Provide the [X, Y] coordinate of the cell's center where the given text is located.  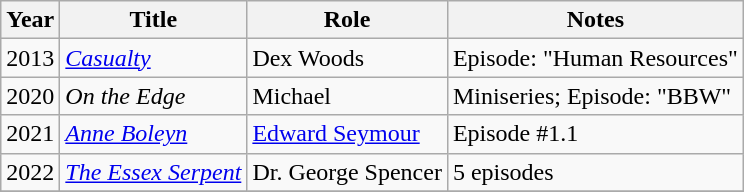
On the Edge [154, 96]
The Essex Serpent [154, 172]
2013 [30, 58]
5 episodes [595, 172]
Casualty [154, 58]
Dr. George Spencer [348, 172]
Anne Boleyn [154, 134]
2021 [30, 134]
Title [154, 20]
Episode #1.1 [595, 134]
Role [348, 20]
Dex Woods [348, 58]
Miniseries; Episode: "BBW" [595, 96]
2020 [30, 96]
Notes [595, 20]
Year [30, 20]
Episode: "Human Resources" [595, 58]
Edward Seymour [348, 134]
Michael [348, 96]
2022 [30, 172]
